Search for the cell housing the specified text and yield its [x, y] center coordinate. 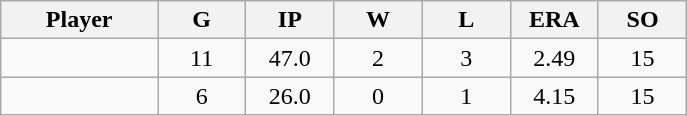
G [202, 20]
Player [80, 20]
2.49 [554, 58]
11 [202, 58]
L [466, 20]
47.0 [290, 58]
IP [290, 20]
3 [466, 58]
4.15 [554, 96]
26.0 [290, 96]
6 [202, 96]
W [378, 20]
0 [378, 96]
SO [642, 20]
2 [378, 58]
1 [466, 96]
ERA [554, 20]
